For the text-containing cell, return its midpoint in (X, Y) coordinate format. 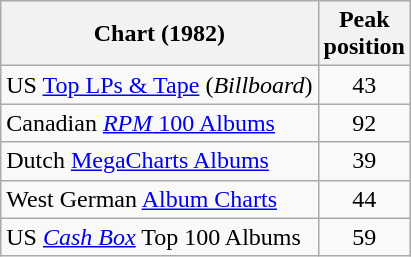
92 (364, 123)
Chart (1982) (160, 34)
59 (364, 237)
43 (364, 85)
West German Album Charts (160, 199)
Peakposition (364, 34)
Dutch MegaCharts Albums (160, 161)
44 (364, 199)
39 (364, 161)
US Top LPs & Tape (Billboard) (160, 85)
Canadian RPM 100 Albums (160, 123)
US Cash Box Top 100 Albums (160, 237)
